Identify which cell holds the provided text, then report its (x, y) central coordinate. 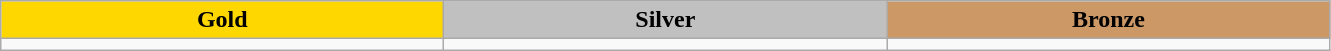
Silver (666, 20)
Gold (222, 20)
Bronze (1108, 20)
